Locate the cell with the specified text and output its (x, y) center coordinate. 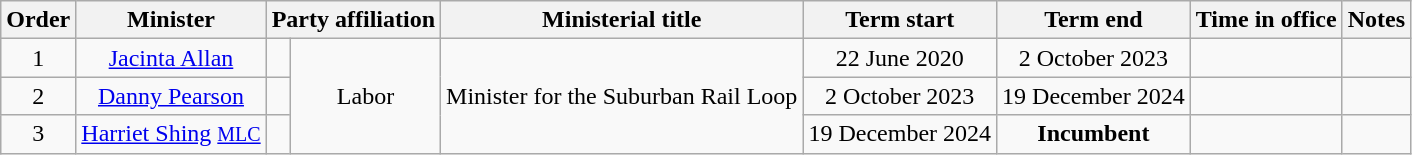
Party affiliation (353, 20)
Ministerial title (622, 20)
22 June 2020 (900, 58)
Term end (1094, 20)
Harriet Shing MLC (171, 134)
3 (38, 134)
1 (38, 58)
Labor (365, 96)
Minister (171, 20)
Notes (1376, 20)
Time in office (1266, 20)
Jacinta Allan (171, 58)
2 (38, 96)
Term start (900, 20)
Minister for the Suburban Rail Loop (622, 96)
Order (38, 20)
Incumbent (1094, 134)
Danny Pearson (171, 96)
